Scan for the cell matching the given text and deliver its [X, Y] coordinate at center. 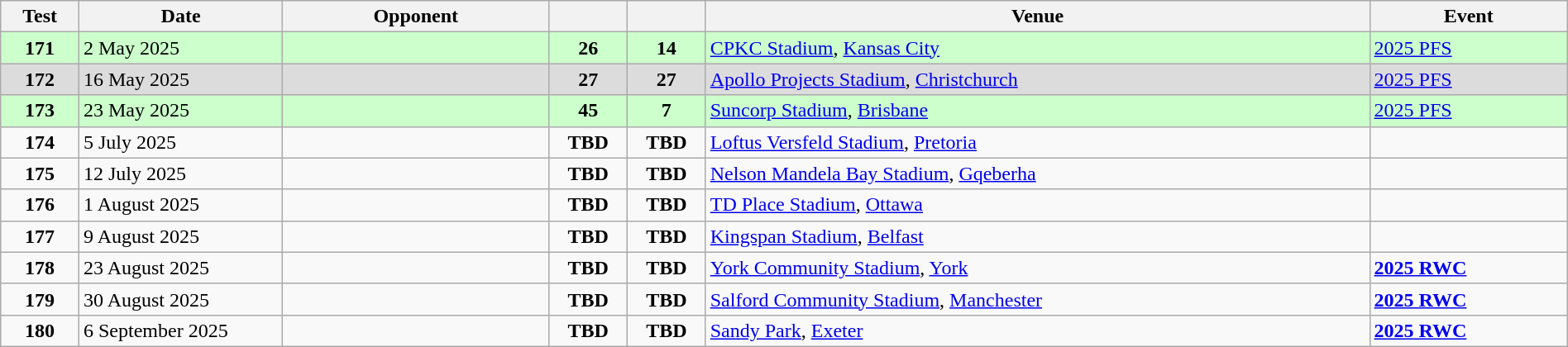
173 [40, 111]
Loftus Versfeld Stadium, Pretoria [1037, 142]
Test [40, 17]
Salford Community Stadium, Manchester [1037, 299]
6 September 2025 [180, 330]
Suncorp Stadium, Brisbane [1037, 111]
45 [589, 111]
Date [180, 17]
177 [40, 236]
5 July 2025 [180, 142]
23 May 2025 [180, 111]
Apollo Projects Stadium, Christchurch [1037, 79]
172 [40, 79]
175 [40, 173]
CPKC Stadium, Kansas City [1037, 48]
TD Place Stadium, Ottawa [1037, 205]
12 July 2025 [180, 173]
23 August 2025 [180, 268]
Kingspan Stadium, Belfast [1037, 236]
26 [589, 48]
174 [40, 142]
16 May 2025 [180, 79]
Sandy Park, Exeter [1037, 330]
14 [667, 48]
Event [1469, 17]
176 [40, 205]
171 [40, 48]
30 August 2025 [180, 299]
1 August 2025 [180, 205]
7 [667, 111]
2 May 2025 [180, 48]
9 August 2025 [180, 236]
178 [40, 268]
179 [40, 299]
Nelson Mandela Bay Stadium, Gqeberha [1037, 173]
Opponent [416, 17]
Venue [1037, 17]
180 [40, 330]
York Community Stadium, York [1037, 268]
